Determine the [X, Y] coordinate at the center of the cell enclosing the given text.  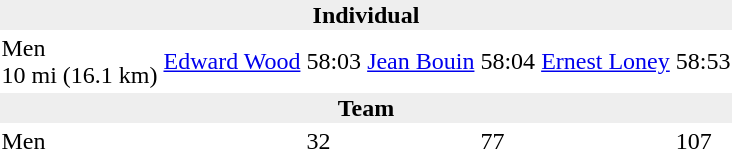
58:03 [334, 62]
Edward Wood [232, 62]
58:53 [703, 62]
Men10 mi (16.1 km) [80, 62]
Individual [366, 15]
Team [366, 108]
58:04 [508, 62]
Ernest Loney [606, 62]
Jean Bouin [421, 62]
